Provide the [x, y] coordinate of the cell's center where the given text is located.  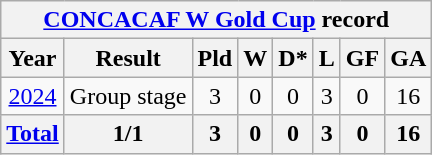
W [256, 58]
Result [128, 58]
D* [293, 58]
2024 [33, 96]
GA [408, 58]
Year [33, 58]
Group stage [128, 96]
Pld [215, 58]
GF [362, 58]
1/1 [128, 134]
Total [33, 134]
CONCACAF W Gold Cup record [216, 20]
L [326, 58]
